Pinpoint the cell where the given text exists, returning its (X, Y) midpoint coordinate. 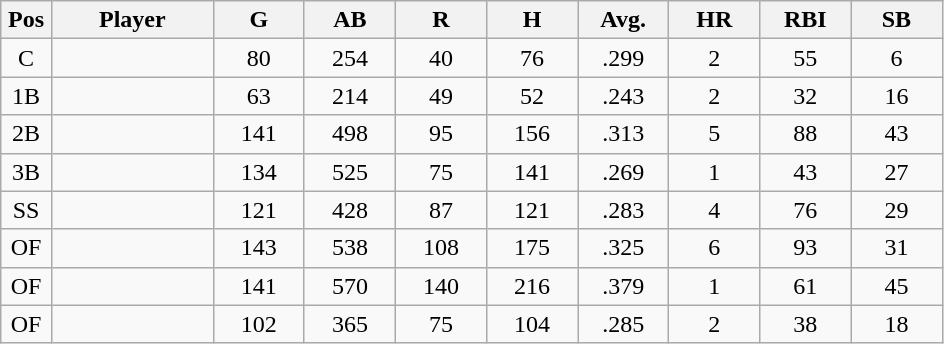
365 (350, 324)
HR (714, 20)
52 (532, 96)
38 (806, 324)
.269 (624, 172)
4 (714, 210)
87 (440, 210)
61 (806, 286)
.325 (624, 248)
.285 (624, 324)
1B (26, 96)
3B (26, 172)
31 (896, 248)
102 (258, 324)
32 (806, 96)
498 (350, 134)
R (440, 20)
143 (258, 248)
C (26, 58)
.283 (624, 210)
Player (132, 20)
SS (26, 210)
Pos (26, 20)
134 (258, 172)
63 (258, 96)
88 (806, 134)
SB (896, 20)
570 (350, 286)
16 (896, 96)
156 (532, 134)
55 (806, 58)
175 (532, 248)
29 (896, 210)
95 (440, 134)
.299 (624, 58)
.243 (624, 96)
428 (350, 210)
G (258, 20)
AB (350, 20)
525 (350, 172)
104 (532, 324)
49 (440, 96)
216 (532, 286)
2B (26, 134)
27 (896, 172)
108 (440, 248)
80 (258, 58)
Avg. (624, 20)
40 (440, 58)
.379 (624, 286)
5 (714, 134)
H (532, 20)
254 (350, 58)
18 (896, 324)
140 (440, 286)
.313 (624, 134)
93 (806, 248)
RBI (806, 20)
538 (350, 248)
214 (350, 96)
45 (896, 286)
